Pinpoint the cell where the given text exists, returning its (x, y) midpoint coordinate. 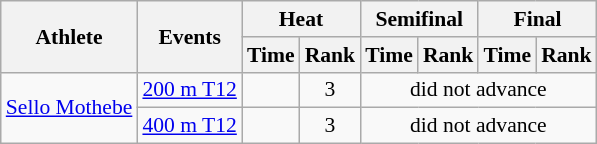
400 m T12 (189, 126)
Heat (301, 19)
Events (189, 36)
Sello Mothebe (70, 108)
Final (537, 19)
Semifinal (419, 19)
Athlete (70, 36)
200 m T12 (189, 90)
